Pinpoint the cell where the given text exists, returning its (x, y) midpoint coordinate. 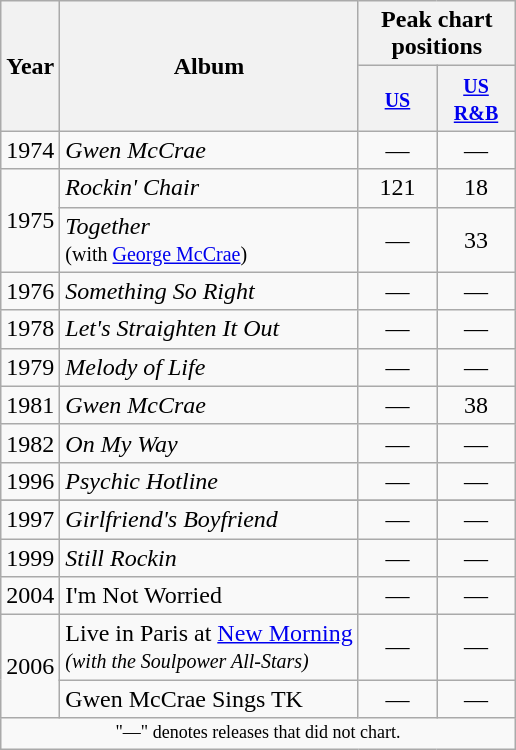
1999 (30, 557)
1979 (30, 367)
Together(with George McCrae) (209, 240)
Rockin' Chair (209, 188)
121 (398, 188)
Psychic Hotline (209, 481)
1996 (30, 481)
US R&B (476, 98)
On My Way (209, 443)
1981 (30, 405)
33 (476, 240)
"—" denotes releases that did not chart. (258, 734)
1978 (30, 329)
1976 (30, 291)
38 (476, 405)
US (398, 98)
Melody of Life (209, 367)
Year (30, 66)
18 (476, 188)
Live in Paris at New Morning(with the Soulpower All-Stars) (209, 648)
Still Rockin (209, 557)
Let's Straighten It Out (209, 329)
1974 (30, 150)
1982 (30, 443)
2006 (30, 666)
Gwen McCrae Sings TK (209, 699)
Something So Right (209, 291)
1997 (30, 519)
Peak chart positions (436, 34)
2004 (30, 596)
Album (209, 66)
Girlfriend's Boyfriend (209, 519)
I'm Not Worried (209, 596)
1975 (30, 220)
